Determine the (x, y) coordinate at the center of the cell enclosing the given text.  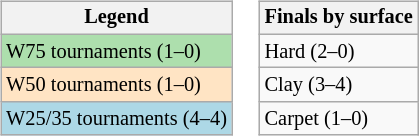
Clay (3–4) (339, 85)
W25/35 tournaments (4–4) (116, 119)
Hard (2–0) (339, 51)
Finals by surface (339, 18)
Legend (116, 18)
W75 tournaments (1–0) (116, 51)
Carpet (1–0) (339, 119)
W50 tournaments (1–0) (116, 85)
